Find where the given text appears and provide that cell's center as [X, Y] coordinate. 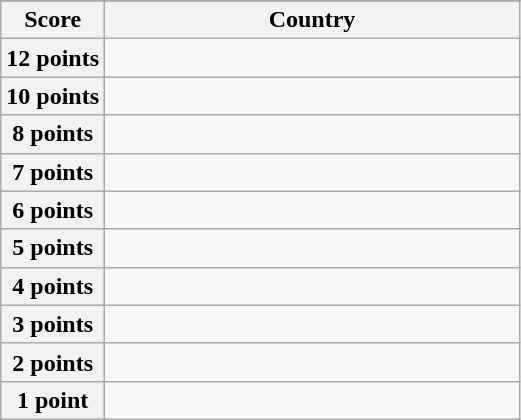
3 points [53, 324]
8 points [53, 134]
12 points [53, 58]
7 points [53, 172]
5 points [53, 248]
1 point [53, 400]
Score [53, 20]
Country [312, 20]
2 points [53, 362]
4 points [53, 286]
10 points [53, 96]
6 points [53, 210]
